Output the [x, y] coordinate of the center of the cell containing the given text.  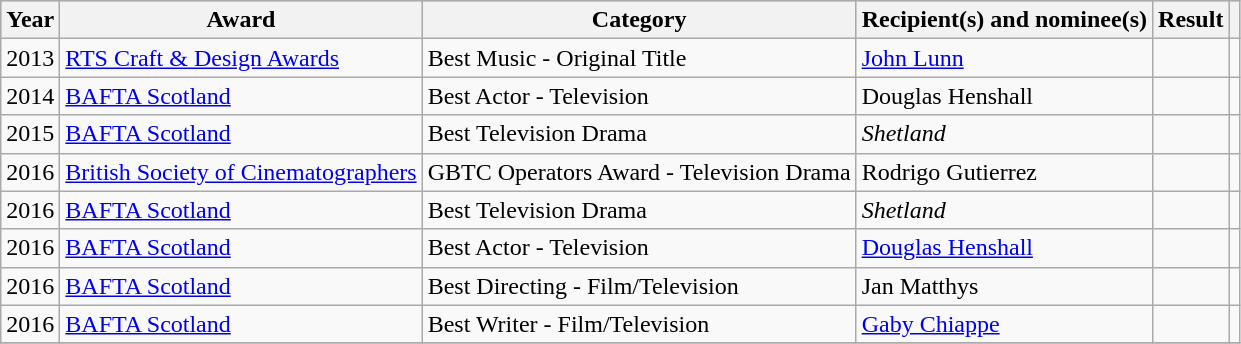
GBTC Operators Award - Television Drama [639, 172]
Year [30, 20]
Award [241, 20]
British Society of Cinematographers [241, 172]
RTS Craft & Design Awards [241, 58]
2014 [30, 96]
Result [1191, 20]
Gaby Chiappe [1004, 324]
Jan Matthys [1004, 286]
Best Music - Original Title [639, 58]
Rodrigo Gutierrez [1004, 172]
2015 [30, 134]
Best Directing - Film/Television [639, 286]
John Lunn [1004, 58]
2013 [30, 58]
Recipient(s) and nominee(s) [1004, 20]
Category [639, 20]
Best Writer - Film/Television [639, 324]
